For the text-containing cell, return its midpoint in [x, y] coordinate format. 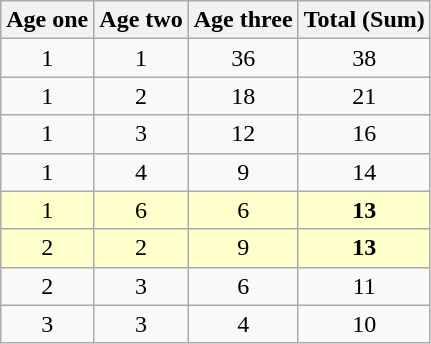
Total (Sum) [364, 20]
Age two [141, 20]
12 [243, 134]
38 [364, 58]
11 [364, 286]
21 [364, 96]
18 [243, 96]
Age three [243, 20]
16 [364, 134]
14 [364, 172]
Age one [48, 20]
10 [364, 324]
36 [243, 58]
